Extract the [x, y] coordinate from the center of the cell holding the provided text.  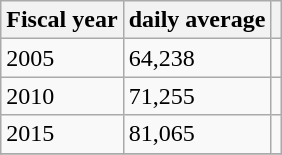
2015 [62, 134]
71,255 [197, 96]
2005 [62, 58]
2010 [62, 96]
81,065 [197, 134]
64,238 [197, 58]
Fiscal year [62, 20]
daily average [197, 20]
